Provide the (x, y) coordinate of the cell's center where the given text is located.  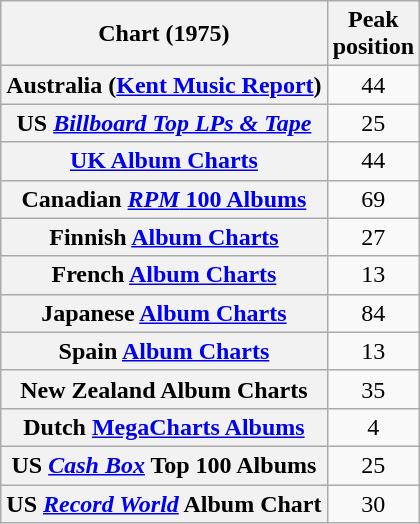
4 (373, 427)
27 (373, 237)
84 (373, 313)
UK Album Charts (164, 161)
30 (373, 503)
French Album Charts (164, 275)
US Billboard Top LPs & Tape (164, 123)
Chart (1975) (164, 34)
Australia (Kent Music Report) (164, 85)
35 (373, 389)
69 (373, 199)
Finnish Album Charts (164, 237)
New Zealand Album Charts (164, 389)
US Cash Box Top 100 Albums (164, 465)
Peakposition (373, 34)
Japanese Album Charts (164, 313)
Dutch MegaCharts Albums (164, 427)
US Record World Album Chart (164, 503)
Spain Album Charts (164, 351)
Canadian RPM 100 Albums (164, 199)
